Find where the given text appears and provide that cell's center as [X, Y] coordinate. 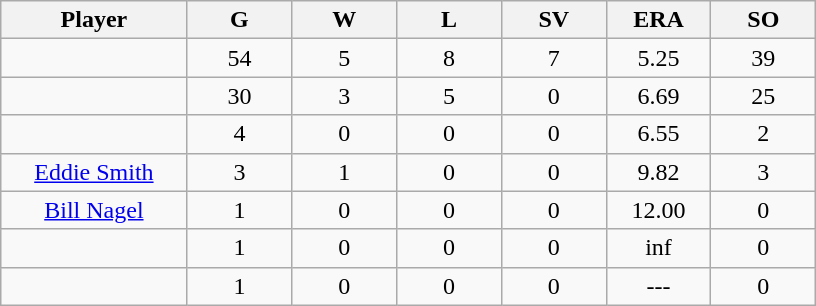
6.69 [658, 96]
SO [764, 20]
30 [240, 96]
5.25 [658, 58]
54 [240, 58]
--- [658, 286]
9.82 [658, 172]
Eddie Smith [94, 172]
2 [764, 134]
Player [94, 20]
7 [554, 58]
G [240, 20]
L [450, 20]
25 [764, 96]
4 [240, 134]
39 [764, 58]
Bill Nagel [94, 210]
12.00 [658, 210]
W [344, 20]
SV [554, 20]
6.55 [658, 134]
inf [658, 248]
ERA [658, 20]
8 [450, 58]
